Output the [x, y] coordinate of the center of the cell containing the given text.  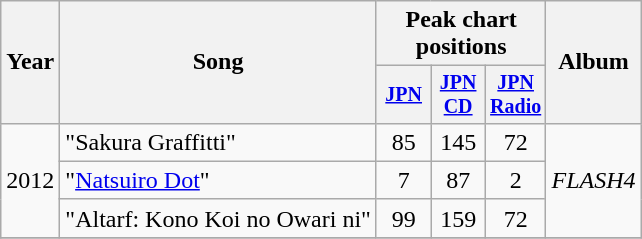
7 [403, 180]
JPN [403, 94]
85 [403, 142]
"Sakura Graffitti" [218, 142]
2 [516, 180]
Year [30, 62]
FLASH4 [594, 180]
145 [458, 142]
99 [403, 218]
Song [218, 62]
159 [458, 218]
JPNRadio [516, 94]
"Natsuiro Dot" [218, 180]
2012 [30, 180]
87 [458, 180]
JPNCD [458, 94]
"Altarf: Kono Koi no Owari ni" [218, 218]
Album [594, 62]
Peak chart positions [461, 34]
